Determine the [X, Y] coordinate at the center of the cell enclosing the given text.  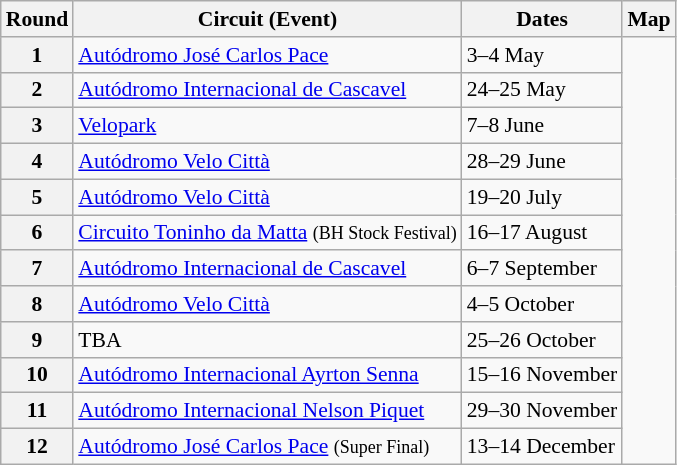
8 [38, 304]
Autódromo Internacional Ayrton Senna [267, 375]
24–25 May [542, 90]
29–30 November [542, 411]
Circuit (Event) [267, 19]
28–29 June [542, 162]
12 [38, 447]
15–16 November [542, 375]
19–20 July [542, 197]
5 [38, 197]
Autódromo Internacional Nelson Piquet [267, 411]
16–17 August [542, 233]
4–5 October [542, 304]
10 [38, 375]
25–26 October [542, 340]
7 [38, 269]
6 [38, 233]
11 [38, 411]
4 [38, 162]
3–4 May [542, 55]
3 [38, 126]
Autódromo José Carlos Pace [267, 55]
Velopark [267, 126]
Circuito Toninho da Matta (BH Stock Festival) [267, 233]
TBA [267, 340]
Autódromo José Carlos Pace (Super Final) [267, 447]
2 [38, 90]
1 [38, 55]
13–14 December [542, 447]
9 [38, 340]
Round [38, 19]
Dates [542, 19]
6–7 September [542, 269]
7–8 June [542, 126]
Map [648, 19]
